From the cell containing the given text, extract its center point as (x, y) coordinate. 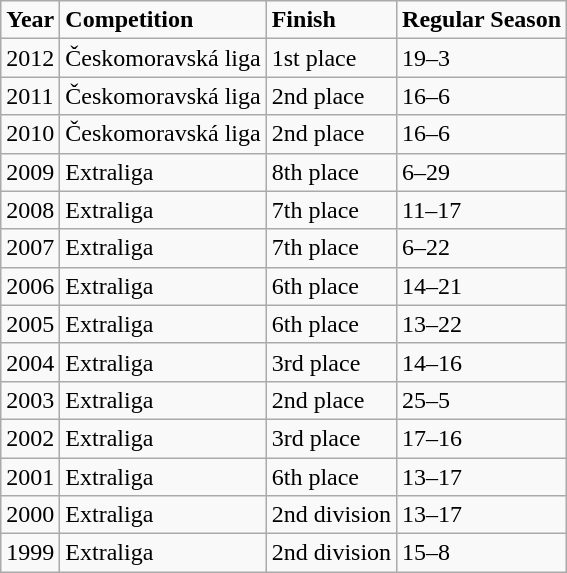
2007 (30, 248)
2009 (30, 172)
2002 (30, 438)
8th place (331, 172)
11–17 (482, 210)
2008 (30, 210)
2006 (30, 286)
2011 (30, 96)
2001 (30, 477)
19–3 (482, 58)
14–21 (482, 286)
15–8 (482, 553)
2012 (30, 58)
Competition (163, 20)
2004 (30, 362)
2010 (30, 134)
14–16 (482, 362)
2003 (30, 400)
1999 (30, 553)
13–22 (482, 324)
25–5 (482, 400)
17–16 (482, 438)
Regular Season (482, 20)
6–29 (482, 172)
Finish (331, 20)
6–22 (482, 248)
2005 (30, 324)
1st place (331, 58)
2000 (30, 515)
Year (30, 20)
